For the text-containing cell, return its midpoint in [X, Y] coordinate format. 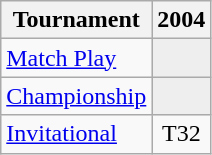
T32 [182, 134]
Tournament [76, 20]
Invitational [76, 134]
Championship [76, 96]
2004 [182, 20]
Match Play [76, 58]
